Return (x, y) of the center of cell containing provided text 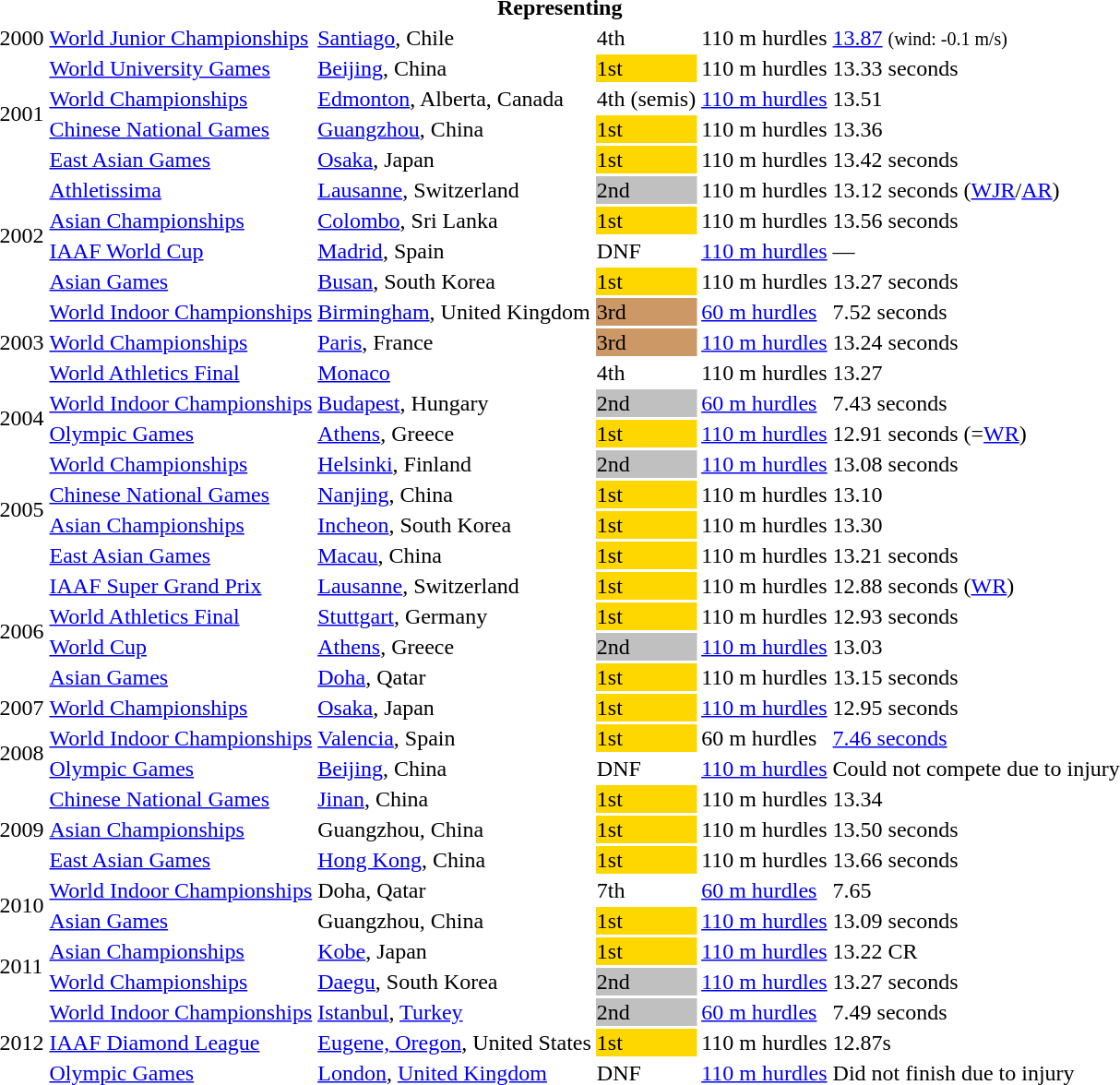
Birmingham, United Kingdom (455, 312)
Paris, France (455, 342)
Valencia, Spain (455, 738)
Jinan, China (455, 799)
World Cup (181, 647)
Budapest, Hungary (455, 403)
Colombo, Sri Lanka (455, 221)
Macau, China (455, 555)
World University Games (181, 68)
Daegu, South Korea (455, 982)
Busan, South Korea (455, 281)
4th (semis) (646, 99)
Eugene, Oregon, United States (455, 1043)
Hong Kong, China (455, 860)
Monaco (455, 373)
Edmonton, Alberta, Canada (455, 99)
Istanbul, Turkey (455, 1012)
7th (646, 890)
Stuttgart, Germany (455, 616)
Santiago, Chile (455, 38)
IAAF Super Grand Prix (181, 586)
Helsinki, Finland (455, 464)
Kobe, Japan (455, 951)
World Junior Championships (181, 38)
IAAF Diamond League (181, 1043)
Athletissima (181, 190)
IAAF World Cup (181, 251)
Incheon, South Korea (455, 525)
Madrid, Spain (455, 251)
Nanjing, China (455, 495)
